For the text-containing cell, return its midpoint in [X, Y] coordinate format. 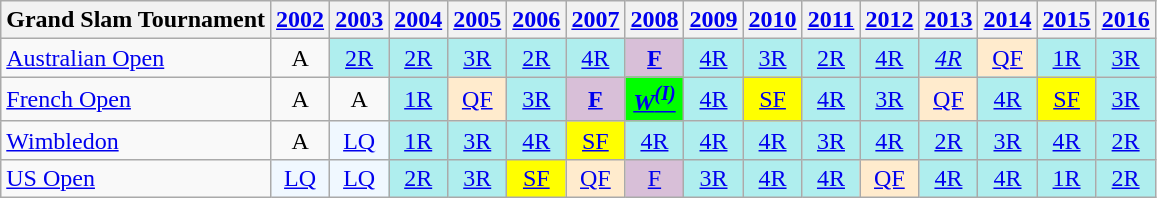
2016 [1126, 20]
2011 [831, 20]
Grand Slam Tournament [136, 20]
2008 [654, 20]
2007 [596, 20]
2009 [714, 20]
US Open [136, 178]
2004 [418, 20]
2003 [360, 20]
W(I) [654, 100]
2005 [478, 20]
2012 [890, 20]
2015 [1066, 20]
2014 [1008, 20]
French Open [136, 100]
2002 [300, 20]
Wimbledon [136, 140]
Australian Open [136, 58]
2013 [948, 20]
2006 [536, 20]
2010 [772, 20]
